Return the [x, y] coordinate for the center point of the cell that contains the specified text.  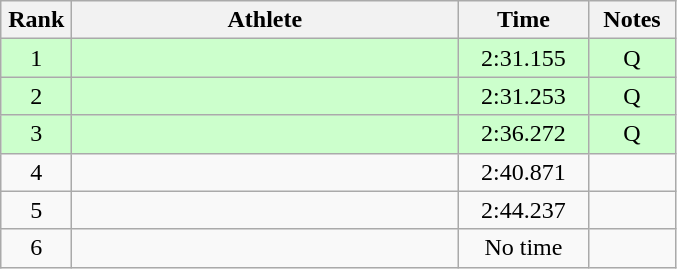
2:36.272 [524, 134]
2 [36, 96]
2:31.155 [524, 58]
2:40.871 [524, 172]
Athlete [265, 20]
3 [36, 134]
2:44.237 [524, 210]
No time [524, 248]
Time [524, 20]
Rank [36, 20]
4 [36, 172]
6 [36, 248]
5 [36, 210]
Notes [632, 20]
2:31.253 [524, 96]
1 [36, 58]
